Return (x, y) of the center of cell containing provided text 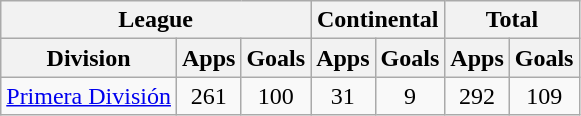
9 (410, 96)
Division (89, 58)
31 (343, 96)
109 (544, 96)
League (156, 20)
100 (276, 96)
Primera División (89, 96)
Continental (378, 20)
261 (208, 96)
Total (512, 20)
292 (477, 96)
